Provide the [x, y] coordinate of the cell's center where the given text is located.  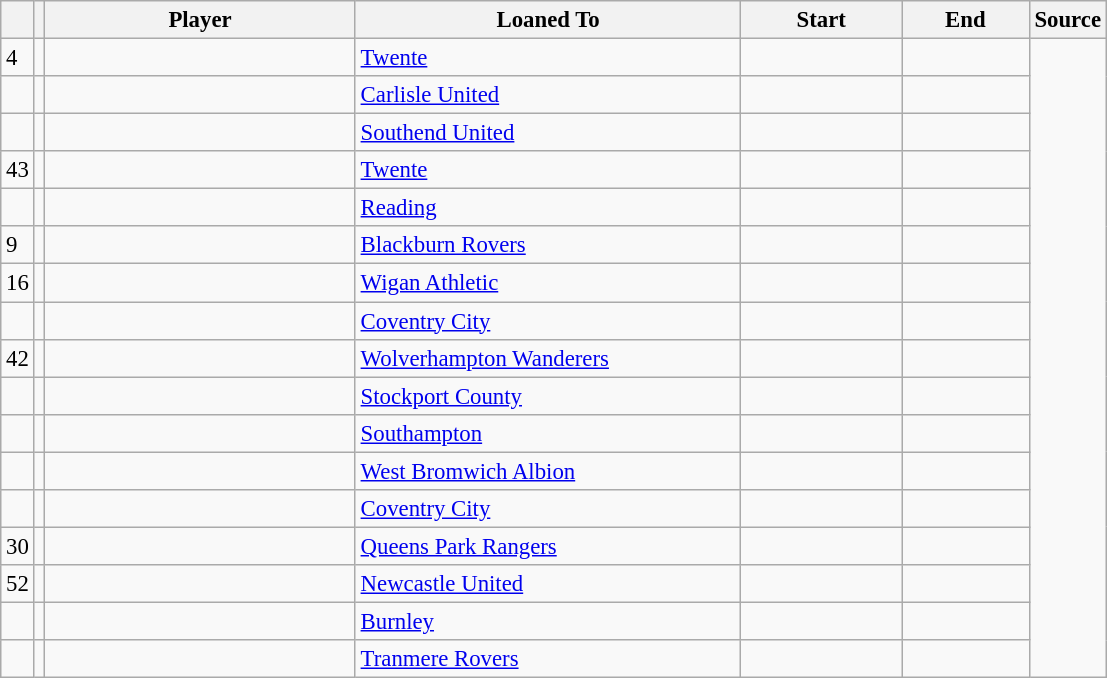
30 [18, 546]
Blackburn Rovers [548, 245]
Start [822, 20]
42 [18, 358]
End [966, 20]
4 [18, 58]
43 [18, 170]
52 [18, 584]
Reading [548, 208]
Source [1068, 20]
Wolverhampton Wanderers [548, 358]
Carlisle United [548, 95]
Southend United [548, 133]
9 [18, 245]
Player [200, 20]
16 [18, 283]
Stockport County [548, 396]
Queens Park Rangers [548, 546]
Southampton [548, 433]
Burnley [548, 621]
Loaned To [548, 20]
West Bromwich Albion [548, 471]
Wigan Athletic [548, 283]
Newcastle United [548, 584]
Tranmere Rovers [548, 659]
